Output the [X, Y] coordinate of the center of the cell containing the given text.  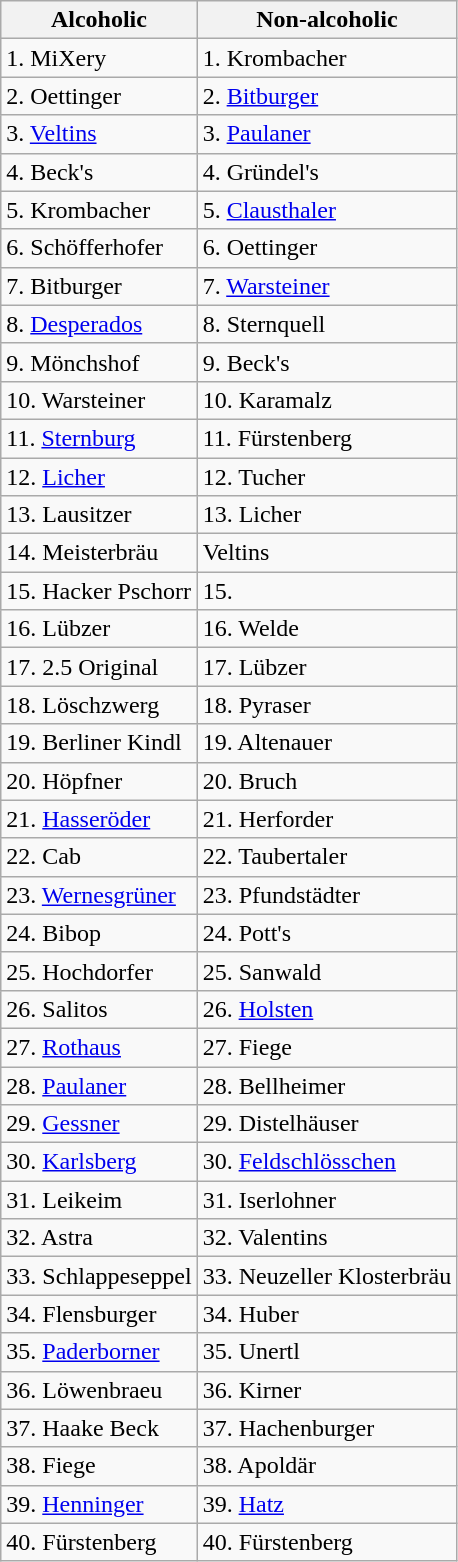
10. Karamalz [327, 400]
33. Schlappeseppel [99, 1276]
30. Karlsberg [99, 1162]
13. Lausitzer [99, 515]
3. Veltins [99, 134]
11. Fürstenberg [327, 438]
12. Licher [99, 477]
25. Hochdorfer [99, 971]
6. Schöfferhofer [99, 248]
Alcoholic [99, 20]
18. Löschzwerg [99, 705]
24. Pott's [327, 933]
32. Valentins [327, 1238]
37. Haake Beck [99, 1428]
28. Paulaner [99, 1085]
27. Fiege [327, 1047]
7. Warsteiner [327, 286]
28. Bellheimer [327, 1085]
15. Hacker Pschorr [99, 591]
24. Bibop [99, 933]
2. Oettinger [99, 96]
23. Pfundstädter [327, 895]
39. Hatz [327, 1504]
16. Lübzer [99, 629]
22. Taubertaler [327, 857]
3. Paulaner [327, 134]
35. Unertl [327, 1352]
21. Hasseröder [99, 819]
17. 2.5 Original [99, 667]
Veltins [327, 553]
35. Paderborner [99, 1352]
34. Huber [327, 1314]
1. Krombacher [327, 58]
4. Gründel's [327, 172]
4. Beck's [99, 172]
16. Welde [327, 629]
19. Berliner Kindl [99, 743]
11. Sternburg [99, 438]
26. Holsten [327, 1009]
31. Leikeim [99, 1200]
31. Iserlohner [327, 1200]
36. Kirner [327, 1390]
2. Bitburger [327, 96]
5. Krombacher [99, 210]
38. Fiege [99, 1466]
30. Feldschlösschen [327, 1162]
36. Löwenbraeu [99, 1390]
7. Bitburger [99, 286]
23. Wernesgrüner [99, 895]
25. Sanwald [327, 971]
12. Tucher [327, 477]
27. Rothaus [99, 1047]
34. Flensburger [99, 1314]
6. Oettinger [327, 248]
33. Neuzeller Klosterbräu [327, 1276]
8. Sternquell [327, 324]
29. Distelhäuser [327, 1124]
39. Henninger [99, 1504]
13. Licher [327, 515]
9. Beck's [327, 362]
22. Cab [99, 857]
14. Meisterbräu [99, 553]
9. Mönchshof [99, 362]
19. Altenauer [327, 743]
29. Gessner [99, 1124]
20. Bruch [327, 781]
8. Desperados [99, 324]
17. Lübzer [327, 667]
20. Höpfner [99, 781]
38. Apoldär [327, 1466]
5. Clausthaler [327, 210]
32. Astra [99, 1238]
Non-alcoholic [327, 20]
18. Pyraser [327, 705]
15. [327, 591]
37. Hachenburger [327, 1428]
10. Warsteiner [99, 400]
21. Herforder [327, 819]
1. MiXery [99, 58]
26. Salitos [99, 1009]
